Locate the cell with the specified text and output its [x, y] center coordinate. 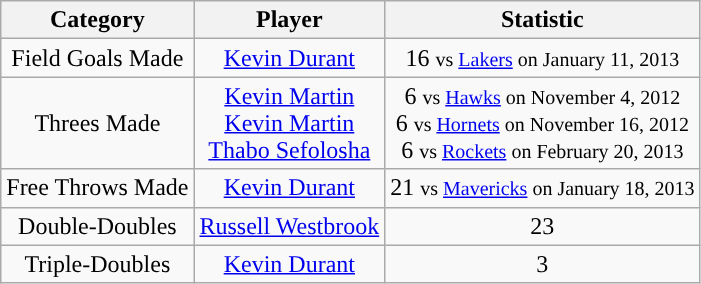
16 vs Lakers on January 11, 2013 [542, 58]
6 vs Hawks on November 4, 20126 vs Hornets on November 16, 20126 vs Rockets on February 20, 2013 [542, 123]
Field Goals Made [98, 58]
Russell Westbrook [290, 226]
Double-Doubles [98, 226]
Free Throws Made [98, 188]
Statistic [542, 20]
Player [290, 20]
Triple-Doubles [98, 264]
Kevin MartinKevin MartinThabo Sefolosha [290, 123]
Category [98, 20]
3 [542, 264]
21 vs Mavericks on January 18, 2013 [542, 188]
Threes Made [98, 123]
23 [542, 226]
